Locate the cell with the specified text and output its [X, Y] center coordinate. 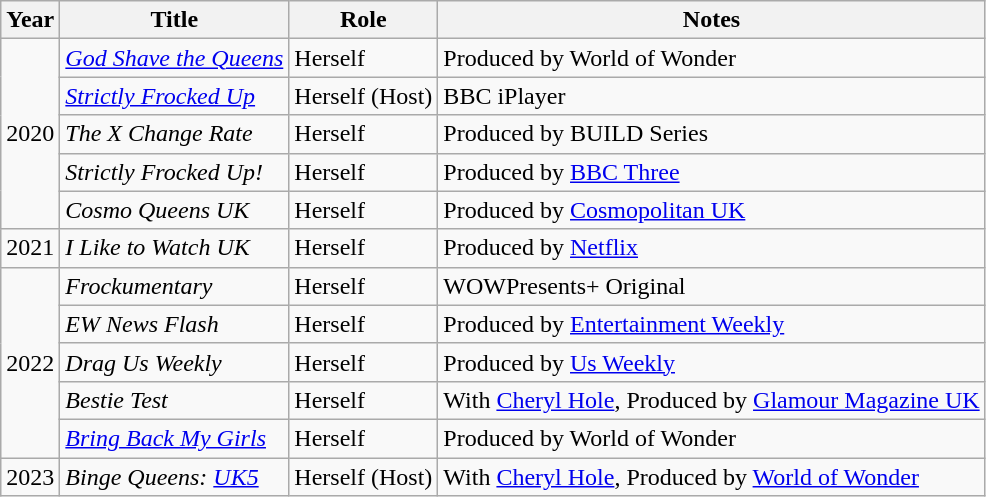
Strictly Frocked Up [174, 96]
I Like to Watch UK [174, 248]
Produced by Entertainment Weekly [712, 324]
Strictly Frocked Up! [174, 172]
With Cheryl Hole, Produced by Glamour Magazine UK [712, 400]
Notes [712, 20]
Role [364, 20]
Binge Queens: UK5 [174, 477]
Produced by Cosmopolitan UK [712, 210]
BBC iPlayer [712, 96]
The X Change Rate [174, 134]
Produced by BUILD Series [712, 134]
Cosmo Queens UK [174, 210]
2022 [30, 362]
Produced by BBC Three [712, 172]
2021 [30, 248]
Bestie Test [174, 400]
Title [174, 20]
God Shave the Queens [174, 58]
With Cheryl Hole, Produced by World of Wonder [712, 477]
Bring Back My Girls [174, 438]
Produced by Netflix [712, 248]
2020 [30, 134]
Drag Us Weekly [174, 362]
Frockumentary [174, 286]
WOWPresents+ Original [712, 286]
Year [30, 20]
EW News Flash [174, 324]
Produced by Us Weekly [712, 362]
2023 [30, 477]
